Determine the [x, y] coordinate at the center of the cell enclosing the given text.  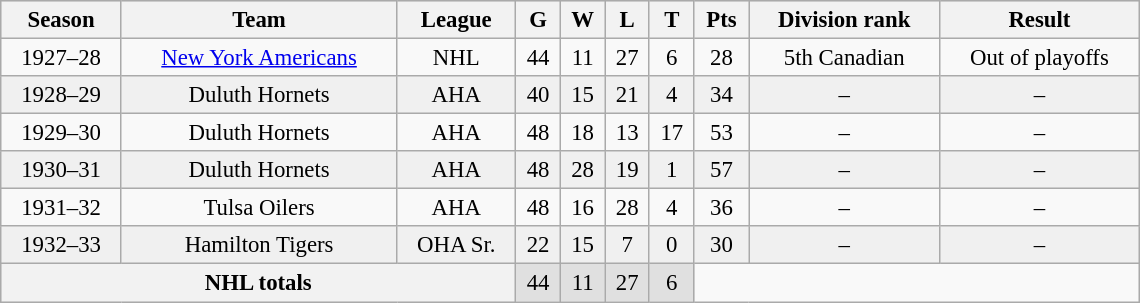
1929–30 [62, 133]
G [538, 20]
T [672, 20]
Tulsa Oilers [258, 208]
17 [672, 133]
30 [722, 245]
34 [722, 95]
13 [628, 133]
1928–29 [62, 95]
Team [258, 20]
Division rank [844, 20]
0 [672, 245]
Hamilton Tigers [258, 245]
1932–33 [62, 245]
7 [628, 245]
1930–31 [62, 170]
57 [722, 170]
1927–28 [62, 58]
22 [538, 245]
Out of playoffs [1040, 58]
Season [62, 20]
53 [722, 133]
NHL [456, 58]
19 [628, 170]
16 [582, 208]
5th Canadian [844, 58]
36 [722, 208]
L [628, 20]
1931–32 [62, 208]
League [456, 20]
Result [1040, 20]
1 [672, 170]
40 [538, 95]
OHA Sr. [456, 245]
W [582, 20]
New York Americans [258, 58]
NHL totals [258, 283]
21 [628, 95]
18 [582, 133]
Pts [722, 20]
